Find where the given text appears and provide that cell's center as (X, Y) coordinate. 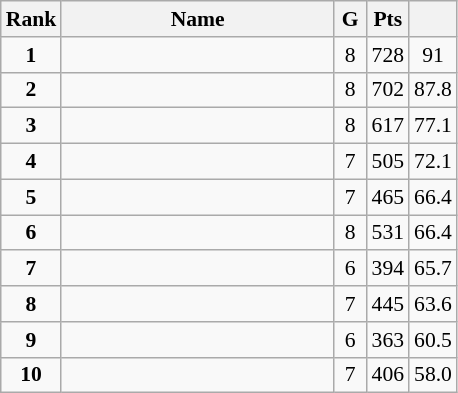
60.5 (433, 340)
617 (388, 126)
406 (388, 375)
5 (32, 197)
363 (388, 340)
394 (388, 269)
4 (32, 162)
77.1 (433, 126)
728 (388, 55)
702 (388, 90)
63.6 (433, 304)
Pts (388, 19)
72.1 (433, 162)
1 (32, 55)
2 (32, 90)
87.8 (433, 90)
10 (32, 375)
Rank (32, 19)
G (350, 19)
91 (433, 55)
3 (32, 126)
465 (388, 197)
65.7 (433, 269)
445 (388, 304)
Name (198, 19)
58.0 (433, 375)
531 (388, 233)
9 (32, 340)
505 (388, 162)
